Capture the cell that displays the provided text and extract its (X, Y) central coordinate. 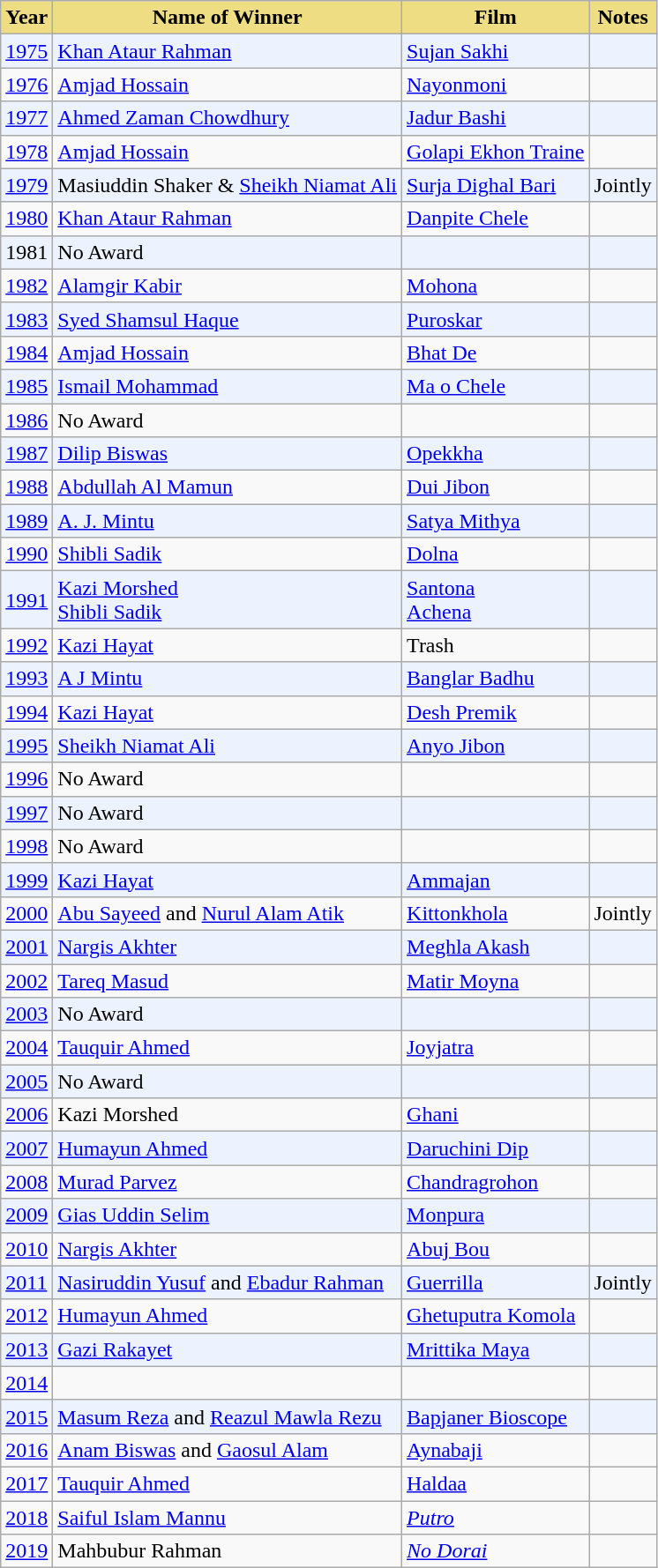
Kittonkhola (496, 913)
Dilip Biswas (228, 454)
1987 (26, 454)
Surja Dighal Bari (496, 185)
A. J. Mintu (228, 521)
1986 (26, 420)
1997 (26, 813)
Notes (623, 18)
Sheikh Niamat Ali (228, 746)
Joyjatra (496, 1048)
Alamgir Kabir (228, 286)
2017 (26, 1483)
1980 (26, 219)
1990 (26, 554)
2007 (26, 1148)
2002 (26, 981)
2012 (26, 1316)
Anyo Jibon (496, 746)
Shibli Sadik (228, 554)
2011 (26, 1282)
Abuj Bou (496, 1249)
2010 (26, 1249)
1991 (26, 599)
Matir Moyna (496, 981)
1998 (26, 846)
Bapjaner Bioscope (496, 1416)
2003 (26, 1014)
Ammajan (496, 880)
Murad Parvez (228, 1182)
Trash (496, 645)
1996 (26, 779)
Danpite Chele (496, 219)
Desh Premik (496, 712)
Opekkha (496, 454)
2014 (26, 1383)
2015 (26, 1416)
2016 (26, 1450)
1978 (26, 152)
Banglar Badhu (496, 679)
1982 (26, 286)
Haldaa (496, 1483)
Dui Jibon (496, 487)
Kazi Morshed (228, 1115)
Year (26, 18)
1985 (26, 386)
2004 (26, 1048)
Jadur Bashi (496, 118)
Mahbubur Rahman (228, 1551)
Syed Shamsul Haque (228, 319)
1984 (26, 353)
1992 (26, 645)
2018 (26, 1517)
Mohona (496, 286)
2019 (26, 1551)
1994 (26, 712)
Anam Biswas and Gaosul Alam (228, 1450)
Dolna (496, 554)
Gias Uddin Selim (228, 1215)
1993 (26, 679)
Masiuddin Shaker & Sheikh Niamat Ali (228, 185)
1988 (26, 487)
2008 (26, 1182)
Ghetuputra Komola (496, 1316)
A J Mintu (228, 679)
Gazi Rakayet (228, 1349)
Chandragrohon (496, 1182)
Name of Winner (228, 18)
Abu Sayeed and Nurul Alam Atik (228, 913)
Bhat De (496, 353)
Meghla Akash (496, 947)
Ahmed Zaman Chowdhury (228, 118)
Ghani (496, 1115)
1979 (26, 185)
Sujan Sakhi (496, 51)
Putro (496, 1517)
1977 (26, 118)
Satya Mithya (496, 521)
1975 (26, 51)
1981 (26, 252)
2009 (26, 1215)
Ma o Chele (496, 386)
Masum Reza and Reazul Mawla Rezu (228, 1416)
Golapi Ekhon Traine (496, 152)
Nasiruddin Yusuf and Ebadur Rahman (228, 1282)
Abdullah Al Mamun (228, 487)
Film (496, 18)
1976 (26, 85)
No Dorai (496, 1551)
Kazi Morshed Shibli Sadik (228, 599)
Mrittika Maya (496, 1349)
Aynabaji (496, 1450)
1989 (26, 521)
Guerrilla (496, 1282)
Santona Achena (496, 599)
2005 (26, 1081)
2000 (26, 913)
Monpura (496, 1215)
1983 (26, 319)
Tareq Masud (228, 981)
1999 (26, 880)
Daruchini Dip (496, 1148)
Ismail Mohammad (228, 386)
2001 (26, 947)
1995 (26, 746)
Puroskar (496, 319)
2006 (26, 1115)
Saiful Islam Mannu (228, 1517)
2013 (26, 1349)
Nayonmoni (496, 85)
